Identify which cell holds the provided text, then report its [x, y] central coordinate. 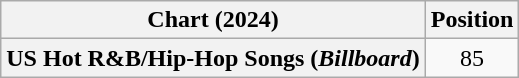
US Hot R&B/Hip-Hop Songs (Billboard) [213, 58]
Chart (2024) [213, 20]
85 [472, 58]
Position [472, 20]
